Return the (X, Y) coordinate for the center point of the cell that contains the specified text.  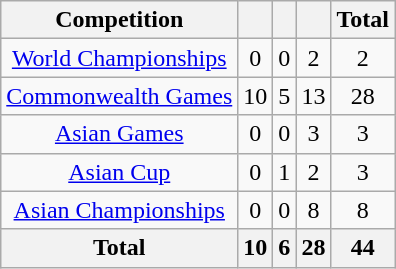
World Championships (120, 58)
Competition (120, 20)
5 (284, 96)
1 (284, 172)
Asian Games (120, 134)
6 (284, 248)
44 (363, 248)
Commonwealth Games (120, 96)
Asian Championships (120, 210)
Asian Cup (120, 172)
13 (314, 96)
